From the cell containing the given text, extract its center point as (x, y) coordinate. 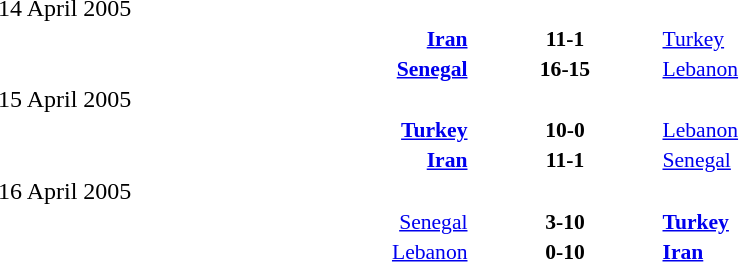
10-0 (564, 130)
16-15 (564, 68)
3-10 (564, 222)
